From the cell containing the given text, extract its center point as (x, y) coordinate. 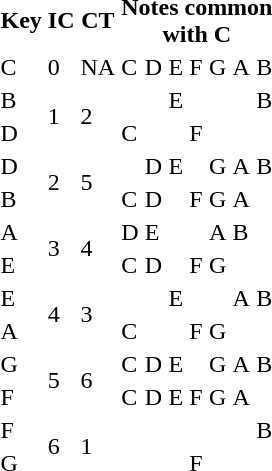
6 (98, 380)
0 (61, 67)
B (242, 232)
1 (61, 116)
NA (98, 67)
